Extract the (X, Y) coordinate from the center of the cell holding the provided text.  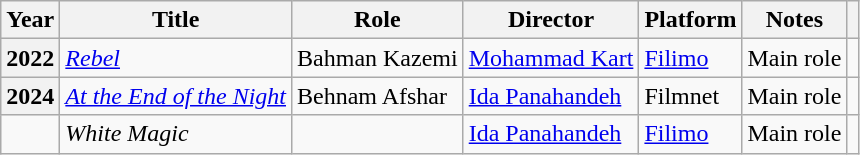
Filmnet (690, 96)
Mohammad Kart (551, 58)
2022 (30, 58)
At the End of the Night (176, 96)
Behnam Afshar (378, 96)
Year (30, 20)
Rebel (176, 58)
Director (551, 20)
Role (378, 20)
White Magic (176, 134)
2024 (30, 96)
Bahman Kazemi (378, 58)
Notes (794, 20)
Platform (690, 20)
Title (176, 20)
